Return the (x, y) coordinate for the center point of the cell that contains the specified text.  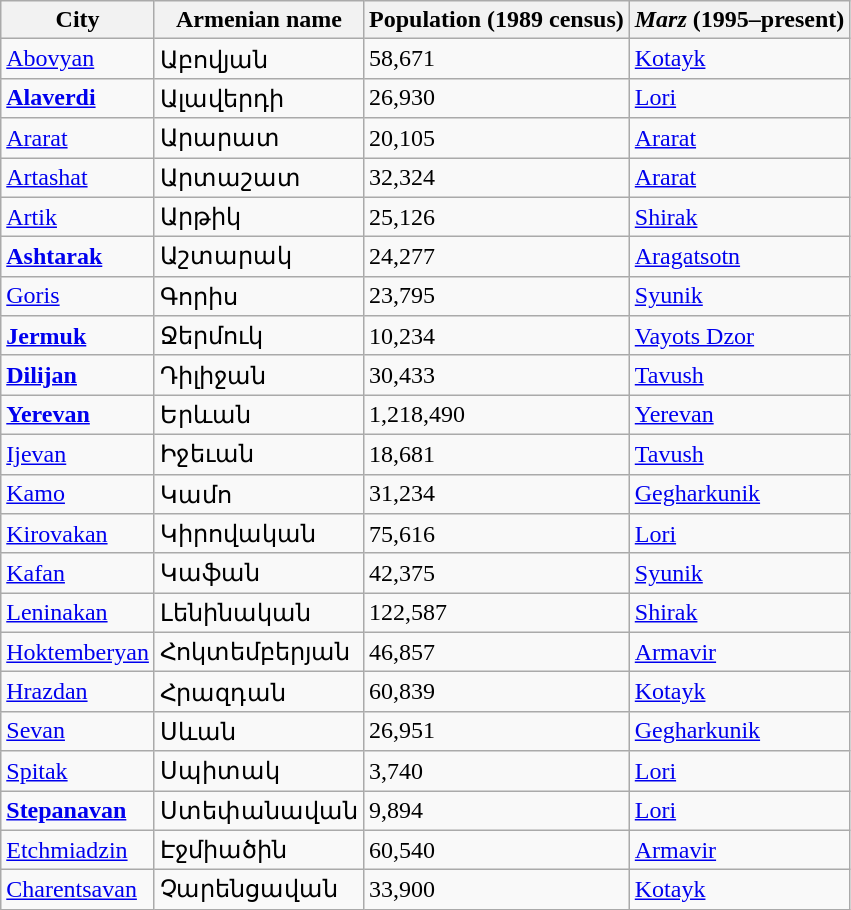
Ստեփանավան (258, 810)
Kirovakan (78, 534)
31,234 (496, 494)
Կամո (258, 494)
26,951 (496, 731)
18,681 (496, 454)
9,894 (496, 810)
75,616 (496, 534)
Արտաշատ (258, 178)
Kamo (78, 494)
1,218,490 (496, 415)
Etchmiadzin (78, 850)
Charentsavan (78, 890)
Vayots Dzor (740, 336)
Կիրովական (258, 534)
Marz (1995–present) (740, 20)
Աշտարակ (258, 257)
Abovyan (78, 59)
Kafan (78, 573)
Artik (78, 217)
Sevan (78, 731)
46,857 (496, 652)
Երևան (258, 415)
25,126 (496, 217)
Աբովյան (258, 59)
60,839 (496, 692)
Aragatsotn (740, 257)
Hrazdan (78, 692)
Dilijan (78, 375)
Leninakan (78, 613)
Դիլիջան (258, 375)
10,234 (496, 336)
Արթիկ (258, 217)
Գորիս (258, 296)
Արարատ (258, 138)
Ալավերդի (258, 98)
58,671 (496, 59)
Hoktemberyan (78, 652)
30,433 (496, 375)
City (78, 20)
Stepanavan (78, 810)
Հոկտեմբերյան (258, 652)
Չարենցավան (258, 890)
Լենինական (258, 613)
20,105 (496, 138)
122,587 (496, 613)
Իջեւան (258, 454)
Ջերմուկ (258, 336)
60,540 (496, 850)
Հրազդան (258, 692)
Jermuk (78, 336)
24,277 (496, 257)
Սևան (258, 731)
Սպիտակ (258, 771)
Armenian name (258, 20)
42,375 (496, 573)
Artashat (78, 178)
32,324 (496, 178)
Ashtarak (78, 257)
Ijevan (78, 454)
23,795 (496, 296)
Alaverdi (78, 98)
Spitak (78, 771)
3,740 (496, 771)
Goris (78, 296)
33,900 (496, 890)
26,930 (496, 98)
Population (1989 census) (496, 20)
Կաֆան (258, 573)
Էջմիածին (258, 850)
